Pinpoint the cell where the given text exists, returning its [x, y] midpoint coordinate. 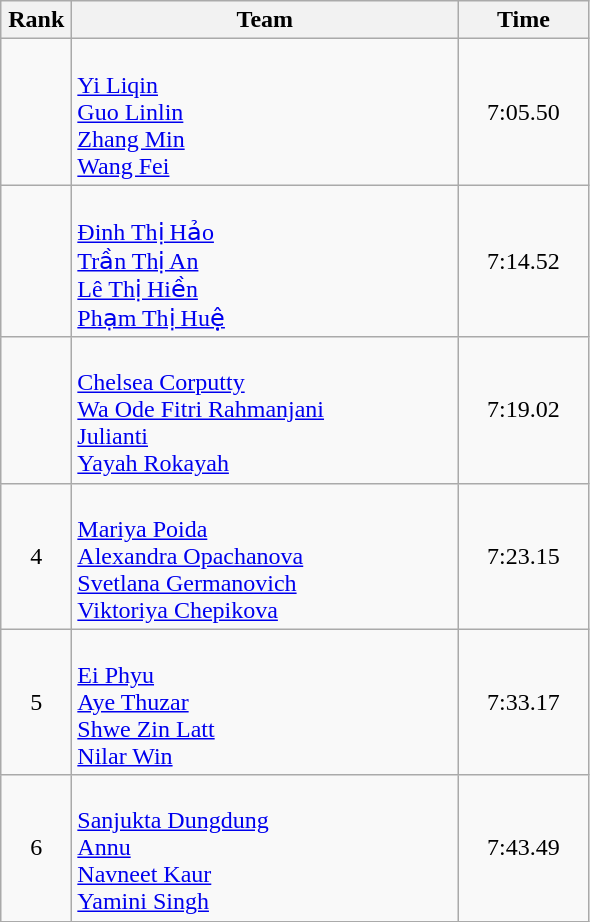
7:43.49 [524, 848]
7:14.52 [524, 261]
Mariya PoidaAlexandra OpachanovaSvetlana GermanovichViktoriya Chepikova [265, 556]
7:05.50 [524, 112]
5 [36, 702]
7:23.15 [524, 556]
Time [524, 20]
Rank [36, 20]
7:33.17 [524, 702]
4 [36, 556]
6 [36, 848]
Đinh Thị HảoTrần Thị AnLê Thị HiềnPhạm Thị Huệ [265, 261]
Sanjukta DungdungAnnuNavneet KaurYamini Singh [265, 848]
7:19.02 [524, 410]
Chelsea CorputtyWa Ode Fitri RahmanjaniJuliantiYayah Rokayah [265, 410]
Team [265, 20]
Ei PhyuAye ThuzarShwe Zin LattNilar Win [265, 702]
Yi LiqinGuo LinlinZhang MinWang Fei [265, 112]
